For the text-containing cell, return its midpoint in [x, y] coordinate format. 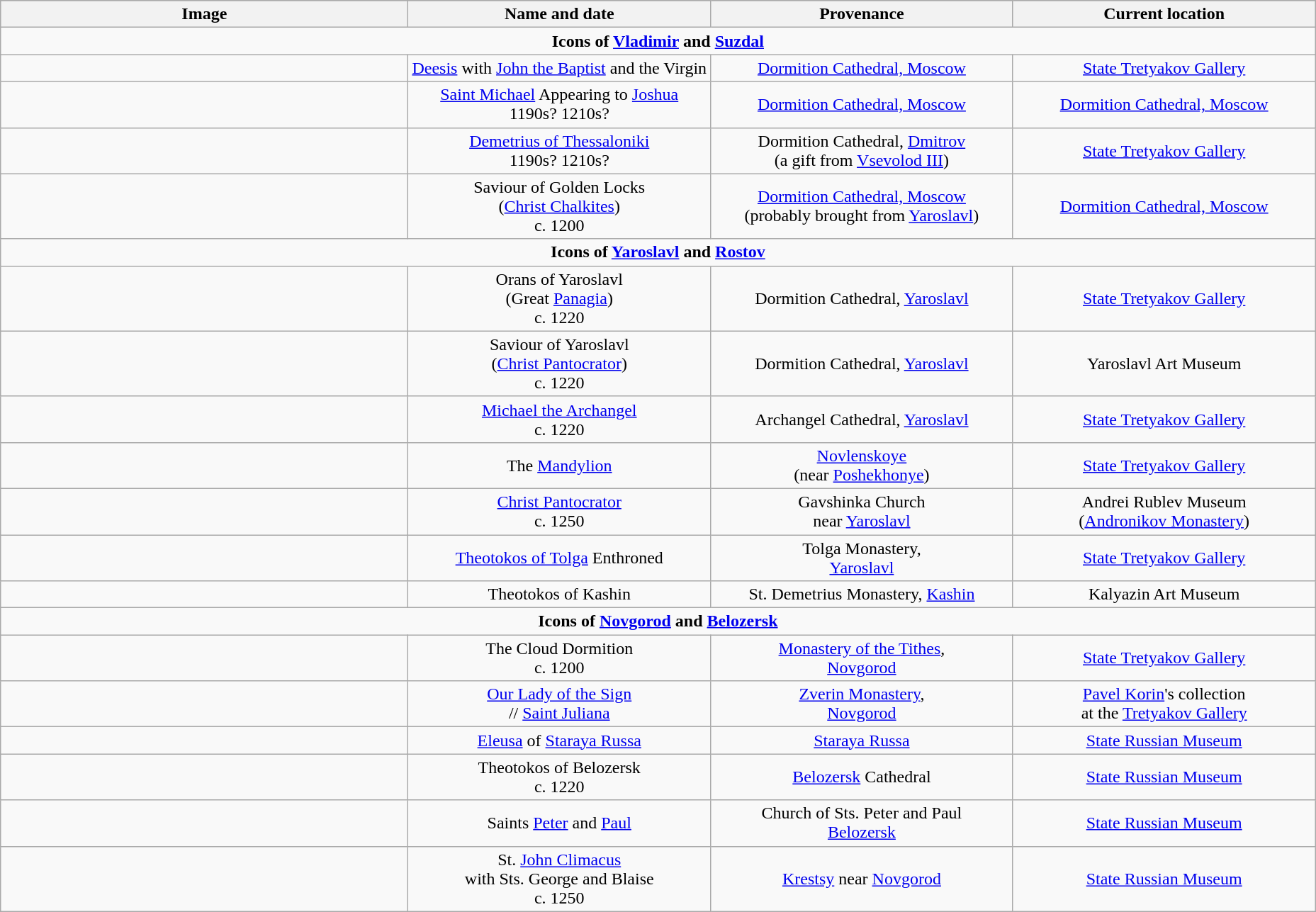
Christ Pantocratorc. 1250 [560, 512]
St. John Climacuswith Sts. George and Blaisec. 1250 [560, 879]
Orans of Yaroslavl(Great Panagia)c. 1220 [560, 298]
Image [204, 14]
Icons of Vladimir and Suzdal [658, 41]
Staraya Russa [862, 741]
Belozersk Cathedral [862, 777]
Current location [1164, 14]
The Cloud Dormitionc. 1200 [560, 658]
Tolga Monastery,Yaroslavl [862, 557]
Theotokos of Tolga Enthroned [560, 557]
Gavshinka Churchnear Yaroslavl [862, 512]
Icons of Yaroslavl and Rostov [658, 252]
Saviour of Golden Locks(Christ Chalkites)c. 1200 [560, 206]
Andrei Rublev Museum(Andronikov Monastery) [1164, 512]
Krestsy near Novgorod [862, 879]
Monastery of the Tithes,Novgorod [862, 658]
Pavel Korin's collectionat the Tretyakov Gallery [1164, 704]
Deesis with John the Baptist and the Virgin [560, 68]
Dormition Cathedral, Moscow(probably brought from Yaroslavl) [862, 206]
Saints Peter and Paul [560, 823]
Eleusa of Staraya Russa [560, 741]
Icons of Novgorod and Belozersk [658, 621]
Theotokos of Kashin [560, 595]
Saint Michael Appearing to Joshua1190s? 1210s? [560, 105]
St. Demetrius Monastery, Kashin [862, 595]
Name and date [560, 14]
Demetrius of Thessaloniki1190s? 1210s? [560, 150]
Yaroslavl Art Museum [1164, 364]
Dormition Cathedral, Dmitrov(a gift from Vsevolod III) [862, 150]
Church of Sts. Peter and PaulBelozersk [862, 823]
The Mandylion [560, 465]
Archangel Cathedral, Yaroslavl [862, 420]
Novlenskoye(near Poshekhonye) [862, 465]
Theotokos of Belozerskc. 1220 [560, 777]
Michael the Archangelc. 1220 [560, 420]
Our Lady of the Sign// Saint Juliana [560, 704]
Zverin Monastery,Novgorod [862, 704]
Saviour of Yaroslavl(Christ Pantocrator)c. 1220 [560, 364]
Kalyazin Art Museum [1164, 595]
Provenance [862, 14]
